Provide the [X, Y] coordinate of the cell's center where the given text is located.  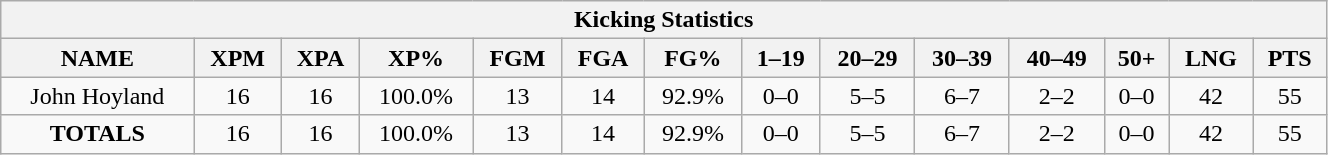
XPM [238, 58]
50+ [1136, 58]
40–49 [1056, 58]
30–39 [962, 58]
XPA [320, 58]
FGA [603, 58]
FG% [692, 58]
XP% [416, 58]
NAME [98, 58]
20–29 [868, 58]
TOTALS [98, 134]
John Hoyland [98, 96]
Kicking Statistics [664, 20]
FGM [518, 58]
PTS [1290, 58]
LNG [1211, 58]
1–19 [782, 58]
